Determine the (x, y) coordinate at the center of the cell enclosing the given text.  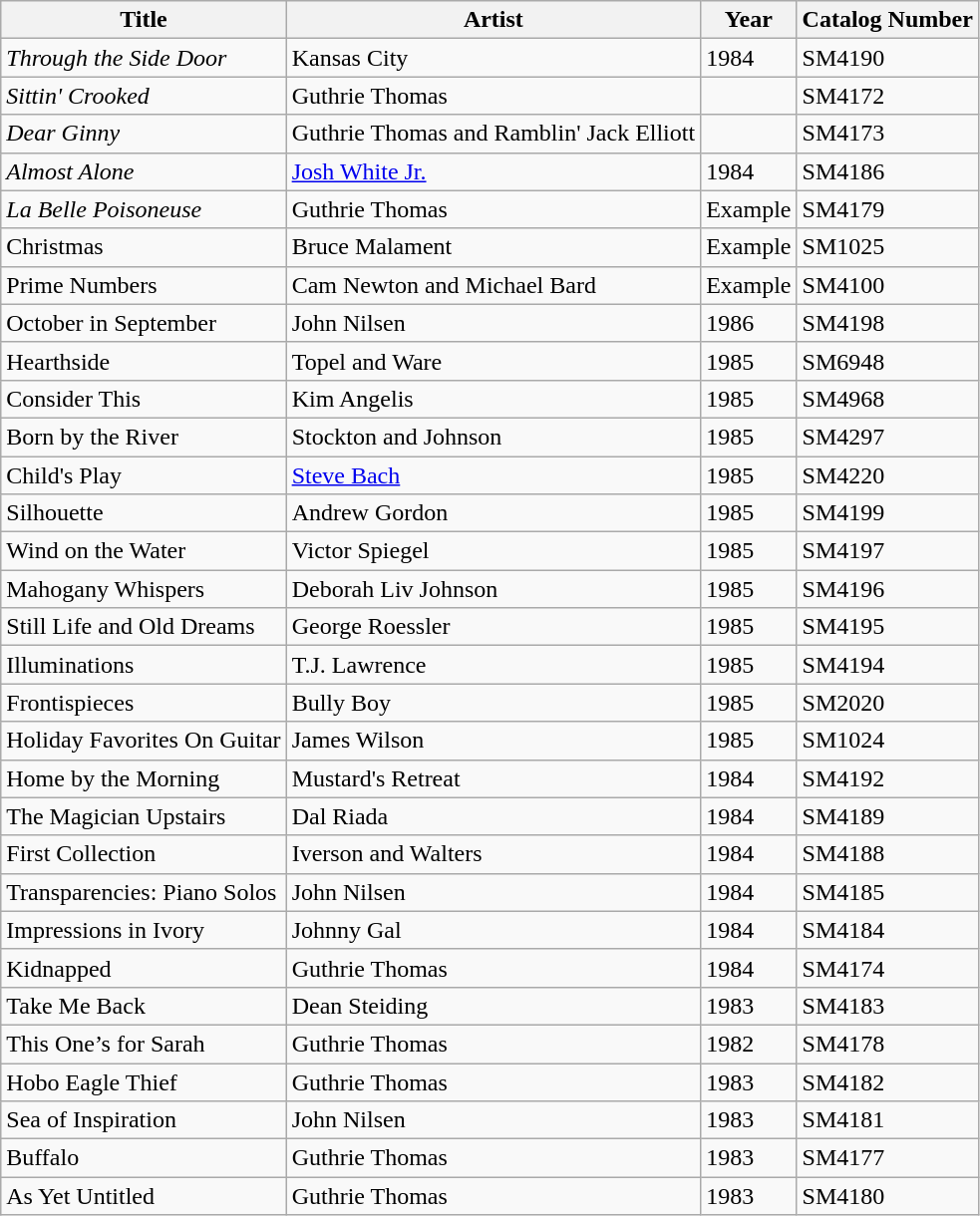
Frontispieces (144, 703)
1982 (749, 1044)
Kidnapped (144, 968)
Title (144, 20)
James Wilson (493, 741)
Prime Numbers (144, 285)
Iverson and Walters (493, 854)
SM4185 (887, 892)
SM4220 (887, 475)
First Collection (144, 854)
Silhouette (144, 513)
SM4192 (887, 778)
Illuminations (144, 665)
SM4186 (887, 171)
SM4179 (887, 209)
Andrew Gordon (493, 513)
SM4199 (887, 513)
SM1025 (887, 247)
SM2020 (887, 703)
SM1024 (887, 741)
Cam Newton and Michael Bard (493, 285)
SM4198 (887, 323)
SM4196 (887, 589)
SM4182 (887, 1081)
Sea of Inspiration (144, 1120)
SM4197 (887, 551)
Through the Side Door (144, 58)
SM4181 (887, 1120)
Consider This (144, 399)
Victor Spiegel (493, 551)
Transparencies: Piano Solos (144, 892)
SM4174 (887, 968)
Catalog Number (887, 20)
Dean Steiding (493, 1006)
Hobo Eagle Thief (144, 1081)
Guthrie Thomas and Ramblin' Jack Elliott (493, 134)
Take Me Back (144, 1006)
SM4100 (887, 285)
Deborah Liv Johnson (493, 589)
SM4189 (887, 816)
SM4180 (887, 1196)
Still Life and Old Dreams (144, 627)
Dal Riada (493, 816)
This One’s for Sarah (144, 1044)
Mahogany Whispers (144, 589)
Bruce Malament (493, 247)
SM4184 (887, 930)
George Roessler (493, 627)
SM4178 (887, 1044)
Steve Bach (493, 475)
Topel and Ware (493, 361)
Sittin' Crooked (144, 96)
SM4195 (887, 627)
Kansas City (493, 58)
SM4177 (887, 1158)
As Yet Untitled (144, 1196)
Dear Ginny (144, 134)
SM6948 (887, 361)
Mustard's Retreat (493, 778)
October in September (144, 323)
Josh White Jr. (493, 171)
SM4968 (887, 399)
Home by the Morning (144, 778)
Artist (493, 20)
SM4194 (887, 665)
Year (749, 20)
Stockton and Johnson (493, 437)
Child's Play (144, 475)
Johnny Gal (493, 930)
The Magician Upstairs (144, 816)
Bully Boy (493, 703)
Wind on the Water (144, 551)
SM4297 (887, 437)
Impressions in Ivory (144, 930)
Hearthside (144, 361)
Almost Alone (144, 171)
Kim Angelis (493, 399)
T.J. Lawrence (493, 665)
SM4188 (887, 854)
Buffalo (144, 1158)
SM4173 (887, 134)
Christmas (144, 247)
SM4190 (887, 58)
Holiday Favorites On Guitar (144, 741)
1986 (749, 323)
SM4172 (887, 96)
La Belle Poisoneuse (144, 209)
SM4183 (887, 1006)
Born by the River (144, 437)
